Detect which cell encompasses the target text, then output its [X, Y] center coordinate. 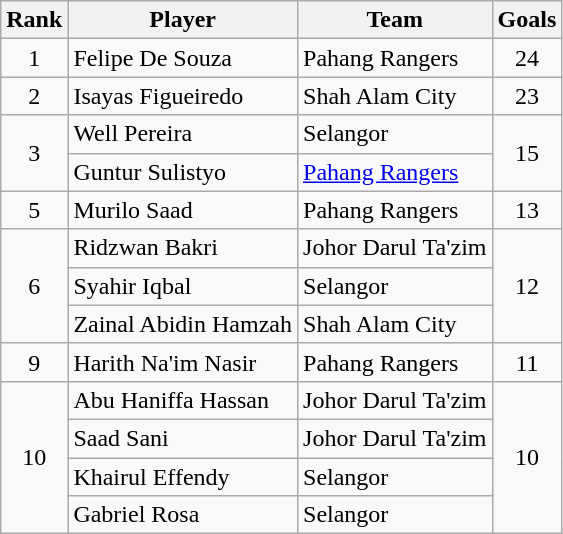
23 [527, 96]
Felipe De Souza [183, 58]
6 [34, 286]
Saad Sani [183, 438]
Khairul Effendy [183, 477]
Murilo Saad [183, 210]
12 [527, 286]
15 [527, 153]
13 [527, 210]
11 [527, 362]
3 [34, 153]
Well Pereira [183, 134]
24 [527, 58]
Isayas Figueiredo [183, 96]
2 [34, 96]
Player [183, 20]
Gabriel Rosa [183, 515]
Abu Haniffa Hassan [183, 400]
Ridzwan Bakri [183, 248]
5 [34, 210]
Zainal Abidin Hamzah [183, 324]
1 [34, 58]
Goals [527, 20]
Rank [34, 20]
9 [34, 362]
Team [396, 20]
Harith Na'im Nasir [183, 362]
Syahir Iqbal [183, 286]
Guntur Sulistyo [183, 172]
